Provide the (X, Y) coordinate of the cell's center where the given text is located.  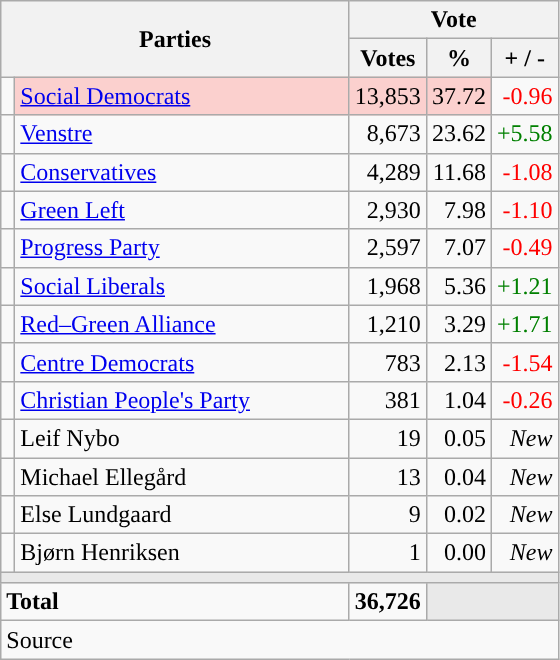
4,289 (388, 172)
Conservatives (182, 172)
19 (388, 438)
-1.10 (524, 210)
2.13 (458, 362)
Bjørn Henriksen (182, 553)
0.05 (458, 438)
+ / - (524, 58)
13,853 (388, 96)
9 (388, 515)
3.29 (458, 324)
+1.71 (524, 324)
1.04 (458, 400)
Parties (176, 39)
Green Left (182, 210)
13 (388, 477)
23.62 (458, 134)
Votes (388, 58)
7.98 (458, 210)
Leif Nybo (182, 438)
% (458, 58)
1,968 (388, 286)
-0.49 (524, 248)
-1.08 (524, 172)
8,673 (388, 134)
Else Lundgaard (182, 515)
1,210 (388, 324)
783 (388, 362)
+1.21 (524, 286)
Michael Ellegård (182, 477)
0.00 (458, 553)
Social Liberals (182, 286)
Vote (454, 20)
Venstre (182, 134)
36,726 (388, 602)
-1.54 (524, 362)
0.04 (458, 477)
5.36 (458, 286)
7.07 (458, 248)
Social Democrats (182, 96)
2,597 (388, 248)
-0.96 (524, 96)
Centre Democrats (182, 362)
Red–Green Alliance (182, 324)
-0.26 (524, 400)
Progress Party (182, 248)
Total (176, 602)
+5.58 (524, 134)
381 (388, 400)
11.68 (458, 172)
37.72 (458, 96)
Source (280, 640)
2,930 (388, 210)
1 (388, 553)
Christian People's Party (182, 400)
0.02 (458, 515)
